Output the (x, y) coordinate of the center of the cell containing the given text.  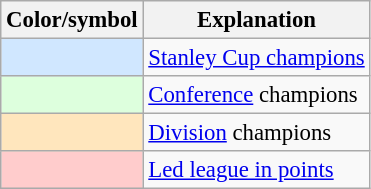
Explanation (256, 20)
Color/symbol (72, 20)
Conference champions (256, 95)
Led league in points (256, 170)
Division champions (256, 133)
Stanley Cup champions (256, 58)
